Find where the given text appears and provide that cell's center as [X, Y] coordinate. 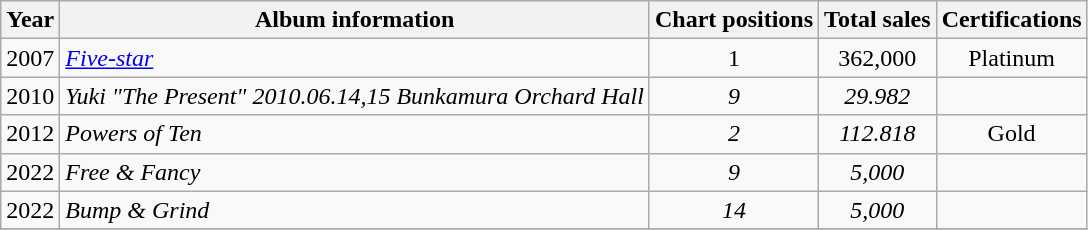
Total sales [878, 20]
2012 [30, 134]
Yuki "The Present" 2010.06.14,15 Bunkamura Orchard Hall [355, 96]
Album information [355, 20]
Certifications [1012, 20]
Gold [1012, 134]
29.982 [878, 96]
Free & Fancy [355, 172]
1 [734, 58]
362,000 [878, 58]
Powers of Ten [355, 134]
2 [734, 134]
Year [30, 20]
14 [734, 210]
2007 [30, 58]
Five-star [355, 58]
Chart positions [734, 20]
Platinum [1012, 58]
2010 [30, 96]
Bump & Grind [355, 210]
112.818 [878, 134]
